Return (x, y) of the center of cell containing provided text 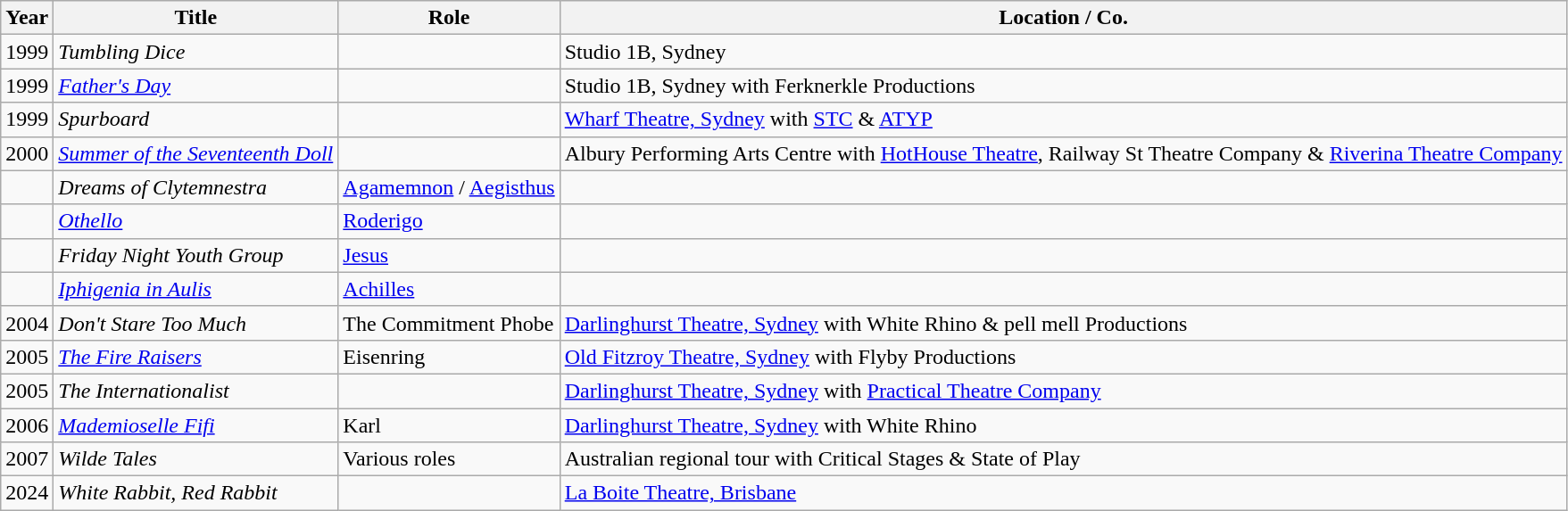
Achilles (449, 289)
Karl (449, 425)
La Boite Theatre, Brisbane (1064, 493)
2007 (27, 459)
Albury Performing Arts Centre with HotHouse Theatre, Railway St Theatre Company & Riverina Theatre Company (1064, 153)
Studio 1B, Sydney with Ferknerkle Productions (1064, 86)
2004 (27, 323)
The Fire Raisers (196, 357)
Tumbling Dice (196, 52)
Dreams of Clytemnestra (196, 187)
Australian regional tour with Critical Stages & State of Play (1064, 459)
Old Fitzroy Theatre, Sydney with Flyby Productions (1064, 357)
The Internationalist (196, 391)
The Commitment Phobe (449, 323)
Darlinghurst Theatre, Sydney with White Rhino (1064, 425)
2006 (27, 425)
Year (27, 18)
Eisenring (449, 357)
Darlinghurst Theatre, Sydney with Practical Theatre Company (1064, 391)
Location / Co. (1064, 18)
Studio 1B, Sydney (1064, 52)
2000 (27, 153)
Wilde Tales (196, 459)
Various roles (449, 459)
White Rabbit, Red Rabbit (196, 493)
Darlinghurst Theatre, Sydney with White Rhino & pell mell Productions (1064, 323)
Don't Stare Too Much (196, 323)
Wharf Theatre, Sydney with STC & ATYP (1064, 120)
Jesus (449, 255)
Father's Day (196, 86)
Title (196, 18)
Othello (196, 221)
Friday Night Youth Group (196, 255)
Agamemnon / Aegisthus (449, 187)
Mademioselle Fifi (196, 425)
2024 (27, 493)
Roderigo (449, 221)
Iphigenia in Aulis (196, 289)
Role (449, 18)
Spurboard (196, 120)
Summer of the Seventeenth Doll (196, 153)
